Capture the cell that displays the provided text and extract its (X, Y) central coordinate. 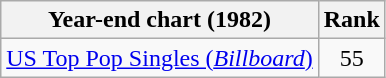
Year-end chart (1982) (160, 20)
55 (352, 58)
Rank (352, 20)
US Top Pop Singles (Billboard) (160, 58)
